For the text-containing cell, return its midpoint in [x, y] coordinate format. 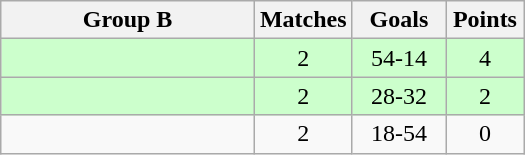
Goals [399, 20]
54-14 [399, 58]
18-54 [399, 134]
4 [486, 58]
Matches [303, 20]
Group B [128, 20]
0 [486, 134]
Points [486, 20]
28-32 [399, 96]
